Scan for the cell matching the given text and deliver its (x, y) coordinate at center. 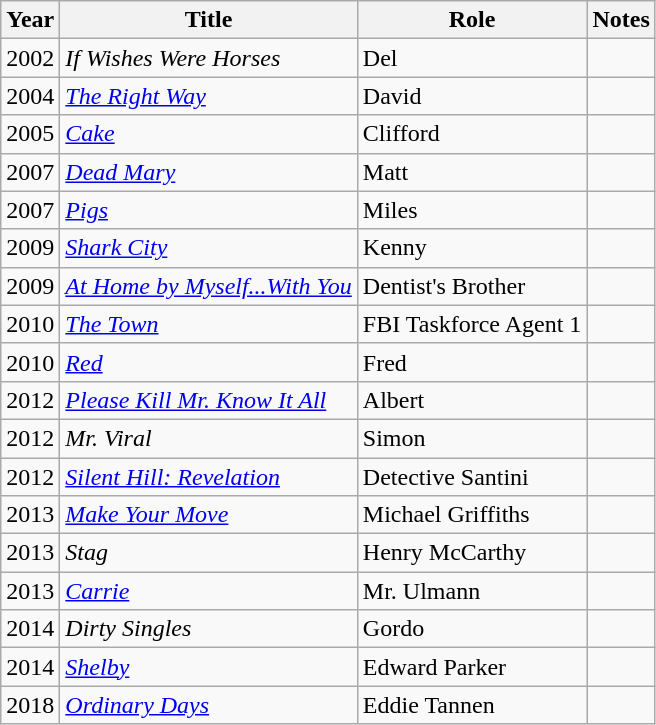
2018 (30, 705)
Fred (472, 362)
If Wishes Were Horses (208, 58)
Michael Griffiths (472, 515)
The Right Way (208, 96)
Simon (472, 438)
David (472, 96)
Edward Parker (472, 667)
Silent Hill: Revelation (208, 477)
Kenny (472, 248)
Dentist's Brother (472, 286)
2002 (30, 58)
FBI Taskforce Agent 1 (472, 324)
Mr. Viral (208, 438)
Please Kill Mr. Know It All (208, 400)
Eddie Tannen (472, 705)
2005 (30, 134)
Del (472, 58)
Albert (472, 400)
Pigs (208, 210)
Miles (472, 210)
Dead Mary (208, 172)
Shelby (208, 667)
2004 (30, 96)
Year (30, 20)
Clifford (472, 134)
Carrie (208, 591)
Make Your Move (208, 515)
Shark City (208, 248)
Notes (621, 20)
Ordinary Days (208, 705)
Cake (208, 134)
Matt (472, 172)
At Home by Myself...With You (208, 286)
The Town (208, 324)
Stag (208, 553)
Henry McCarthy (472, 553)
Mr. Ulmann (472, 591)
Dirty Singles (208, 629)
Title (208, 20)
Detective Santini (472, 477)
Role (472, 20)
Red (208, 362)
Gordo (472, 629)
